Scan for the cell matching the given text and deliver its (x, y) coordinate at center. 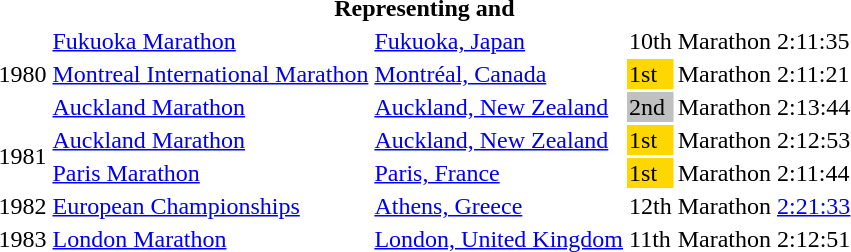
Paris, France (499, 173)
Athens, Greece (499, 206)
Paris Marathon (210, 173)
2nd (651, 107)
Montreal International Marathon (210, 74)
European Championships (210, 206)
10th (651, 41)
Fukuoka Marathon (210, 41)
Fukuoka, Japan (499, 41)
Montréal, Canada (499, 74)
12th (651, 206)
